Return the [X, Y] coordinate for the center point of the cell that contains the specified text.  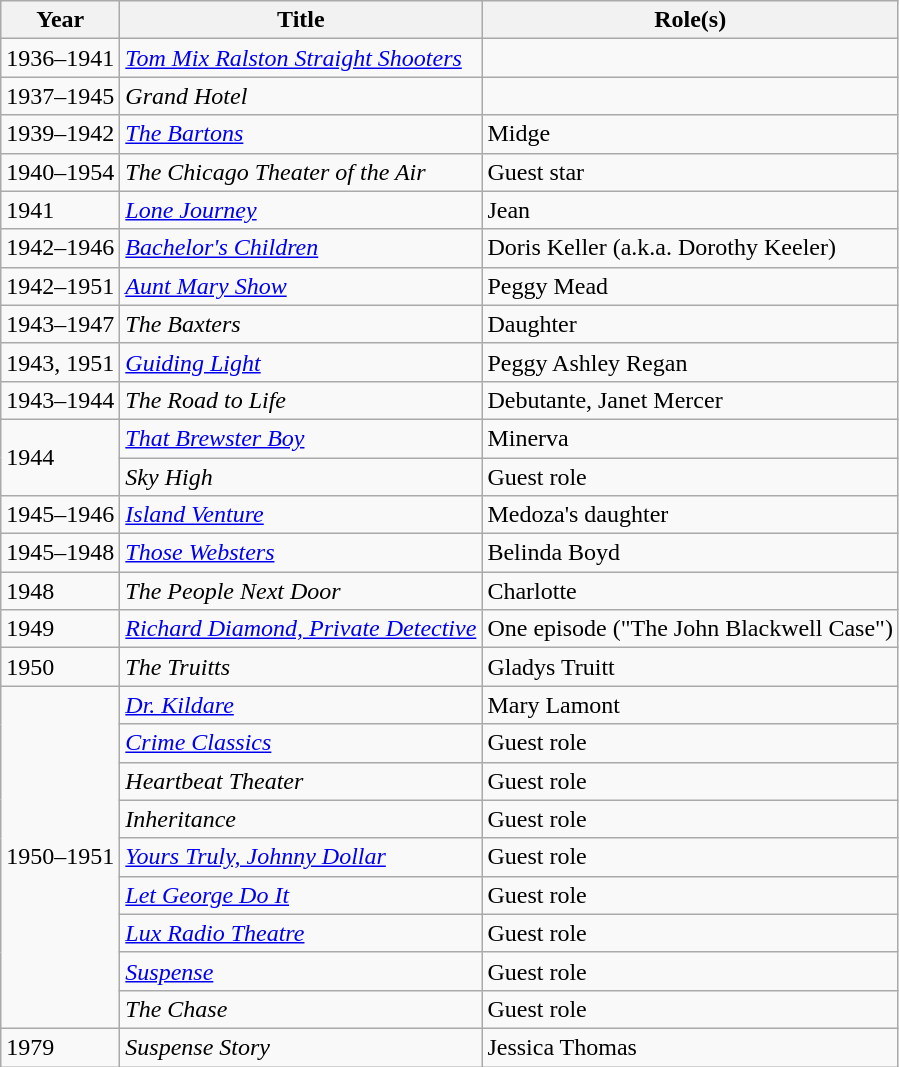
Debutante, Janet Mercer [690, 400]
Heartbeat Theater [301, 781]
Role(s) [690, 20]
1945–1948 [60, 553]
Title [301, 20]
Daughter [690, 324]
Suspense Story [301, 1047]
Gladys Truitt [690, 667]
Let George Do It [301, 895]
Doris Keller (a.k.a. Dorothy Keeler) [690, 248]
Mary Lamont [690, 705]
The Truitts [301, 667]
The Road to Life [301, 400]
Richard Diamond, Private Detective [301, 629]
1944 [60, 457]
Suspense [301, 971]
1945–1946 [60, 515]
The Baxters [301, 324]
1942–1946 [60, 248]
Guest star [690, 172]
That Brewster Boy [301, 438]
Peggy Mead [690, 286]
Jessica Thomas [690, 1047]
1950 [60, 667]
Guiding Light [301, 362]
1943–1947 [60, 324]
Those Websters [301, 553]
Bachelor's Children [301, 248]
1937–1945 [60, 96]
Year [60, 20]
Sky High [301, 477]
1979 [60, 1047]
Grand Hotel [301, 96]
1943–1944 [60, 400]
1940–1954 [60, 172]
Lux Radio Theatre [301, 933]
1943, 1951 [60, 362]
1950–1951 [60, 858]
The Chase [301, 1009]
Aunt Mary Show [301, 286]
Island Venture [301, 515]
The People Next Door [301, 591]
Jean [690, 210]
One episode ("The John Blackwell Case") [690, 629]
Belinda Boyd [690, 553]
Midge [690, 134]
1942–1951 [60, 286]
Peggy Ashley Regan [690, 362]
1939–1942 [60, 134]
The Bartons [301, 134]
The Chicago Theater of the Air [301, 172]
1949 [60, 629]
Yours Truly, Johnny Dollar [301, 857]
Minerva [690, 438]
Dr. Kildare [301, 705]
Inheritance [301, 819]
1936–1941 [60, 58]
Charlotte [690, 591]
Tom Mix Ralston Straight Shooters [301, 58]
1948 [60, 591]
Medoza's daughter [690, 515]
Crime Classics [301, 743]
Lone Journey [301, 210]
1941 [60, 210]
